Detect which cell encompasses the target text, then output its [x, y] center coordinate. 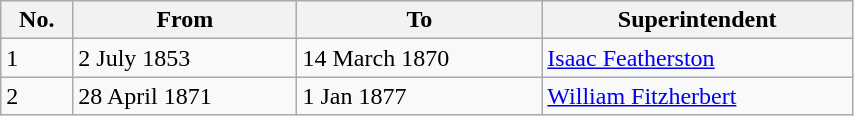
Isaac Featherston [698, 58]
28 April 1871 [185, 96]
No. [37, 20]
2 July 1853 [185, 58]
Superintendent [698, 20]
1 Jan 1877 [420, 96]
2 [37, 96]
William Fitzherbert [698, 96]
From [185, 20]
1 [37, 58]
To [420, 20]
14 March 1870 [420, 58]
